Detect which cell encompasses the target text, then output its [X, Y] center coordinate. 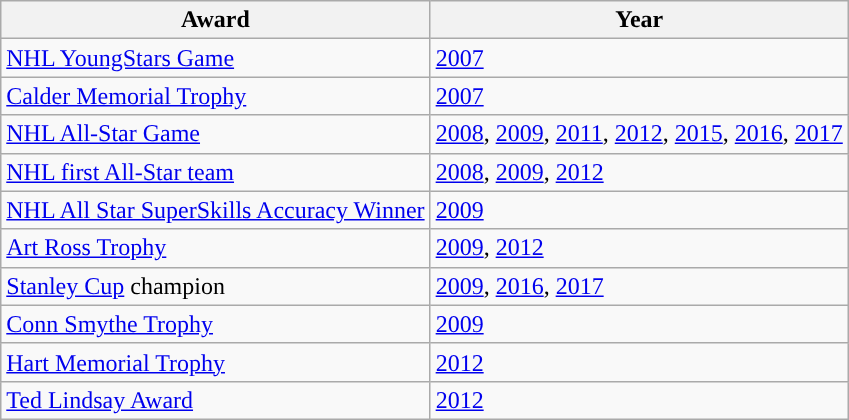
Ted Lindsay Award [216, 400]
Hart Memorial Trophy [216, 362]
Calder Memorial Trophy [216, 96]
2009, 2016, 2017 [639, 286]
NHL All-Star Game [216, 134]
2008, 2009, 2011, 2012, 2015, 2016, 2017 [639, 134]
Year [639, 20]
NHL YoungStars Game [216, 58]
NHL All Star SuperSkills Accuracy Winner [216, 210]
2008, 2009, 2012 [639, 172]
NHL first All-Star team [216, 172]
Award [216, 20]
Conn Smythe Trophy [216, 324]
2009, 2012 [639, 248]
Art Ross Trophy [216, 248]
Stanley Cup champion [216, 286]
